Search for the cell housing the specified text and yield its [X, Y] center coordinate. 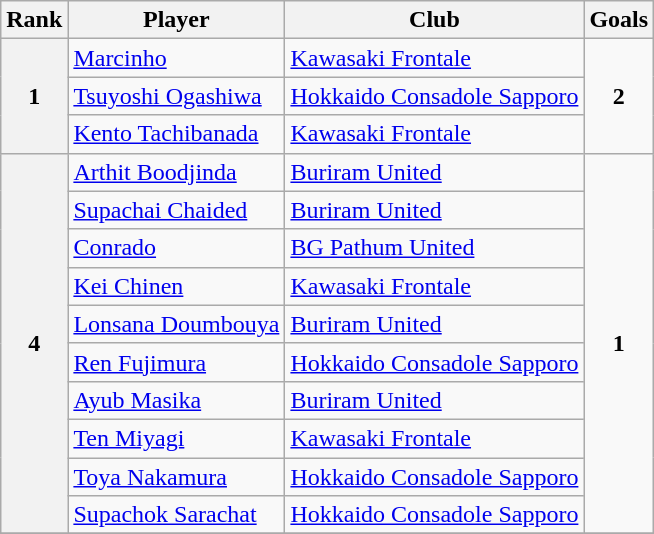
Toya Nakamura [176, 477]
4 [34, 344]
Club [434, 20]
Kei Chinen [176, 286]
Ayub Masika [176, 400]
Goals [619, 20]
Kento Tachibanada [176, 134]
Rank [34, 20]
BG Pathum United [434, 248]
Arthit Boodjinda [176, 172]
Conrado [176, 248]
Tsuyoshi Ogashiwa [176, 96]
Marcinho [176, 58]
Ren Fujimura [176, 362]
2 [619, 96]
Ten Miyagi [176, 438]
Supachok Sarachat [176, 515]
Lonsana Doumbouya [176, 324]
Supachai Chaided [176, 210]
Player [176, 20]
